From the cell containing the given text, extract its center point as [X, Y] coordinate. 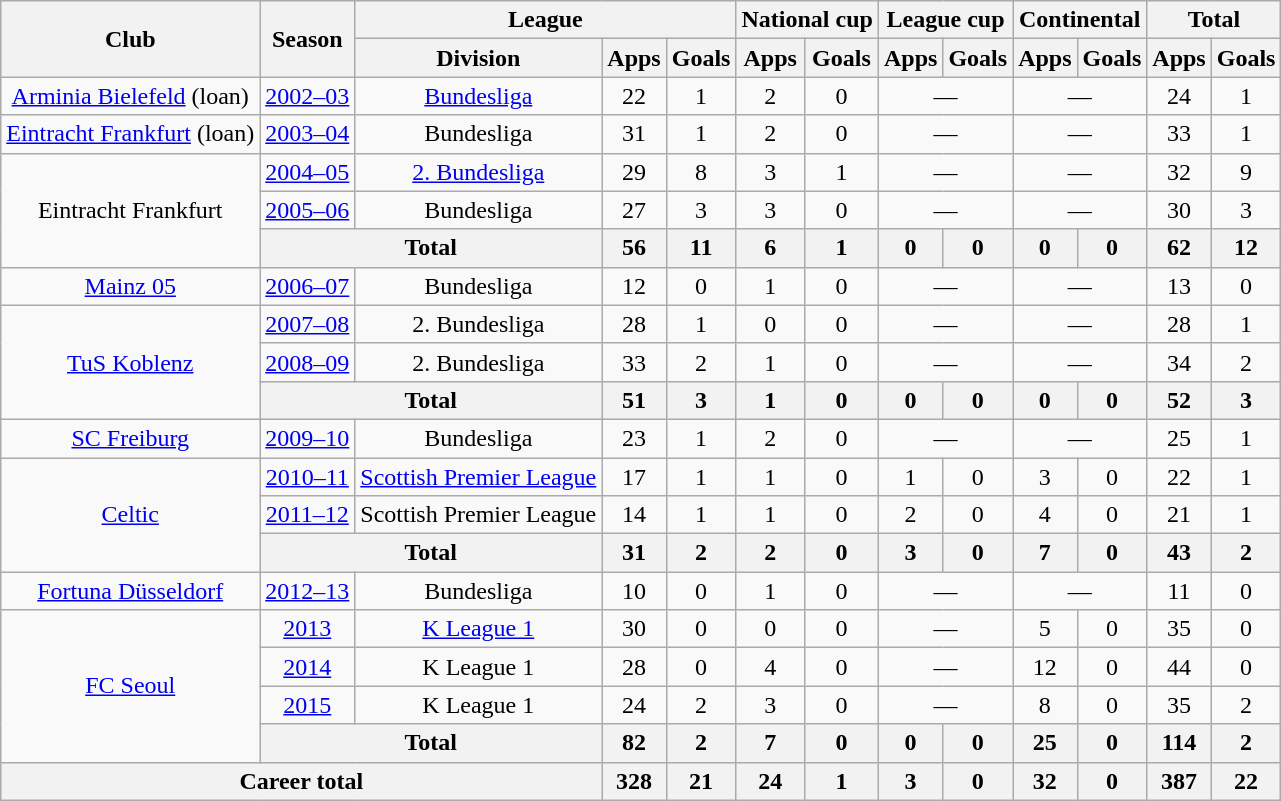
2003–04 [308, 134]
23 [634, 438]
2005–06 [308, 210]
51 [634, 400]
TuS Koblenz [130, 362]
2015 [308, 705]
14 [634, 515]
2006–07 [308, 286]
Eintracht Frankfurt [130, 210]
2011–12 [308, 515]
2009–10 [308, 438]
56 [634, 248]
Arminia Bielefeld (loan) [130, 96]
17 [634, 477]
2002–03 [308, 96]
FC Seoul [130, 686]
2008–09 [308, 362]
82 [634, 743]
Season [308, 39]
114 [1179, 743]
SC Freiburg [130, 438]
27 [634, 210]
2013 [308, 629]
10 [634, 591]
328 [634, 781]
2012–13 [308, 591]
Eintracht Frankfurt (loan) [130, 134]
2010–11 [308, 477]
League cup [945, 20]
29 [634, 172]
2004–05 [308, 172]
League [546, 20]
Mainz 05 [130, 286]
387 [1179, 781]
9 [1246, 172]
Division [478, 58]
Fortuna Düsseldorf [130, 591]
52 [1179, 400]
Club [130, 39]
2014 [308, 667]
13 [1179, 286]
2007–08 [308, 324]
34 [1179, 362]
5 [1045, 629]
Career total [302, 781]
Continental [1080, 20]
National cup [807, 20]
62 [1179, 248]
6 [770, 248]
43 [1179, 553]
44 [1179, 667]
Celtic [130, 515]
